Find where the given text appears and provide that cell's center as (X, Y) coordinate. 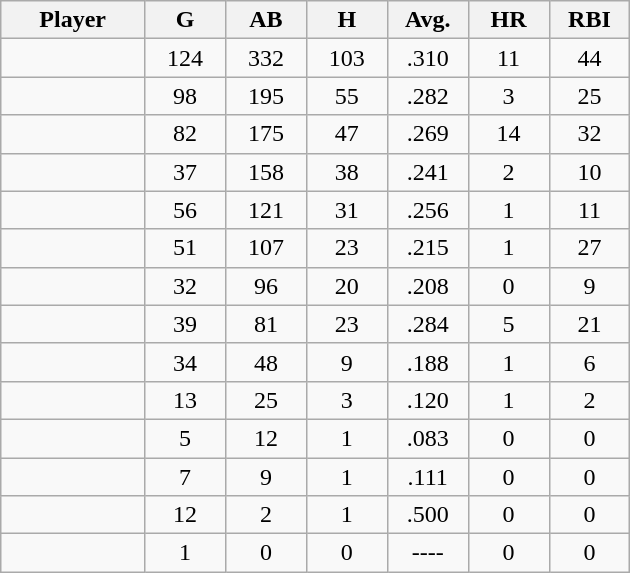
.083 (428, 438)
.284 (428, 324)
.111 (428, 477)
37 (186, 172)
332 (266, 58)
47 (346, 134)
.188 (428, 362)
---- (428, 553)
10 (590, 172)
21 (590, 324)
55 (346, 96)
RBI (590, 20)
.282 (428, 96)
27 (590, 248)
158 (266, 172)
175 (266, 134)
82 (186, 134)
124 (186, 58)
HR (508, 20)
38 (346, 172)
98 (186, 96)
51 (186, 248)
31 (346, 210)
.208 (428, 286)
48 (266, 362)
H (346, 20)
107 (266, 248)
14 (508, 134)
G (186, 20)
Player (73, 20)
39 (186, 324)
Avg. (428, 20)
AB (266, 20)
103 (346, 58)
.120 (428, 400)
20 (346, 286)
96 (266, 286)
.269 (428, 134)
44 (590, 58)
.500 (428, 515)
56 (186, 210)
.310 (428, 58)
6 (590, 362)
.215 (428, 248)
.256 (428, 210)
7 (186, 477)
195 (266, 96)
81 (266, 324)
.241 (428, 172)
121 (266, 210)
13 (186, 400)
34 (186, 362)
